Extract the [X, Y] coordinate from the center of the cell holding the provided text.  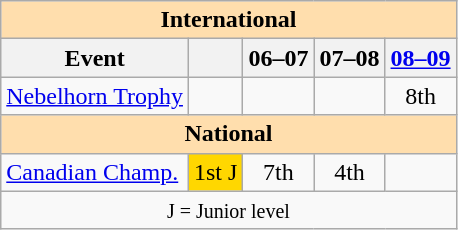
08–09 [420, 58]
07–08 [350, 58]
7th [278, 172]
06–07 [278, 58]
Nebelhorn Trophy [95, 96]
Canadian Champ. [95, 172]
4th [350, 172]
Event [95, 58]
J = Junior level [228, 210]
1st J [215, 172]
National [228, 134]
8th [420, 96]
International [228, 20]
